Return [x, y] of the center of cell containing provided text 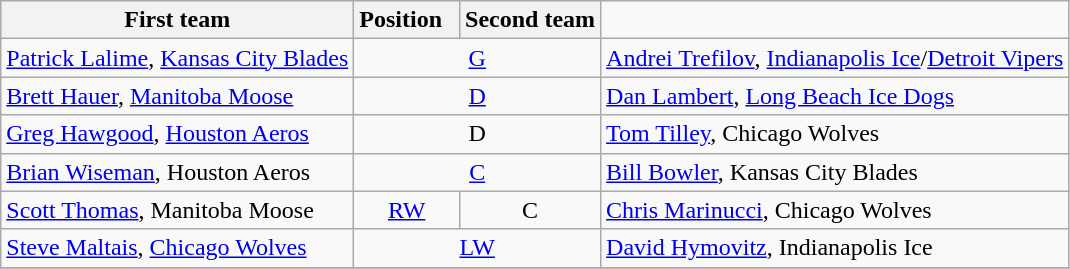
RW [407, 210]
Brian Wiseman, Houston Aeros [178, 172]
Steve Maltais, Chicago Wolves [178, 248]
David Hymovitz, Indianapolis Ice [835, 248]
Tom Tilley, Chicago Wolves [835, 134]
Brett Hauer, Manitoba Moose [178, 96]
Patrick Lalime, Kansas City Blades [178, 58]
Scott Thomas, Manitoba Moose [178, 210]
Position [407, 20]
Bill Bowler, Kansas City Blades [835, 172]
First team [178, 20]
LW [478, 248]
G [478, 58]
Greg Hawgood, Houston Aeros [178, 134]
Andrei Trefilov, Indianapolis Ice/Detroit Vipers [835, 58]
Chris Marinucci, Chicago Wolves [835, 210]
Dan Lambert, Long Beach Ice Dogs [835, 96]
Second team [530, 20]
